Find where the given text appears and provide that cell's center as [x, y] coordinate. 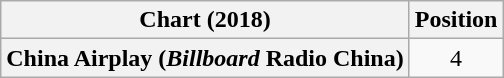
Chart (2018) [205, 20]
4 [456, 58]
Position [456, 20]
China Airplay (Billboard Radio China) [205, 58]
